Search for the cell housing the specified text and yield its (x, y) center coordinate. 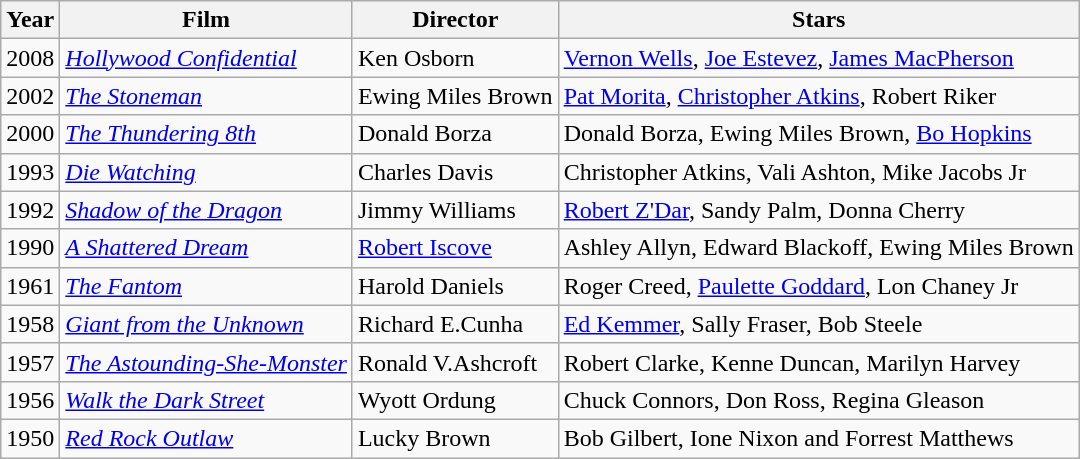
Robert Clarke, Kenne Duncan, Marilyn Harvey (818, 362)
Charles Davis (455, 172)
Donald Borza, Ewing Miles Brown, Bo Hopkins (818, 134)
Christopher Atkins, Vali Ashton, Mike Jacobs Jr (818, 172)
Wyott Ordung (455, 400)
Lucky Brown (455, 438)
1990 (30, 248)
Chuck Connors, Don Ross, Regina Gleason (818, 400)
Robert Z'Dar, Sandy Palm, Donna Cherry (818, 210)
The Fantom (206, 286)
Bob Gilbert, Ione Nixon and Forrest Matthews (818, 438)
2002 (30, 96)
A Shattered Dream (206, 248)
Film (206, 20)
Robert Iscove (455, 248)
1958 (30, 324)
Ed Kemmer, Sally Fraser, Bob Steele (818, 324)
Roger Creed, Paulette Goddard, Lon Chaney Jr (818, 286)
Pat Morita, Christopher Atkins, Robert Riker (818, 96)
The Astounding-She-Monster (206, 362)
Stars (818, 20)
Richard E.Cunha (455, 324)
1956 (30, 400)
Giant from the Unknown (206, 324)
Harold Daniels (455, 286)
1993 (30, 172)
1957 (30, 362)
Donald Borza (455, 134)
Director (455, 20)
The Stoneman (206, 96)
1961 (30, 286)
Ewing Miles Brown (455, 96)
2008 (30, 58)
1950 (30, 438)
Die Watching (206, 172)
Vernon Wells, Joe Estevez, James MacPherson (818, 58)
Jimmy Williams (455, 210)
2000 (30, 134)
Ronald V.Ashcroft (455, 362)
Red Rock Outlaw (206, 438)
Ken Osborn (455, 58)
Shadow of the Dragon (206, 210)
Ashley Allyn, Edward Blackoff, Ewing Miles Brown (818, 248)
1992 (30, 210)
The Thundering 8th (206, 134)
Walk the Dark Street (206, 400)
Year (30, 20)
Hollywood Confidential (206, 58)
